Provide the [x, y] coordinate of the cell's center where the given text is located.  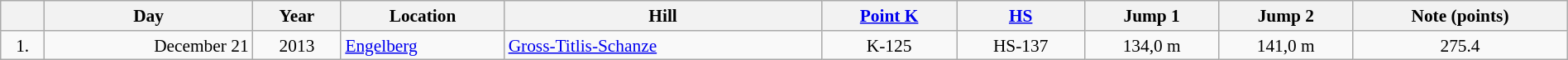
HS [1021, 16]
Jump 1 [1152, 16]
Note (points) [1460, 16]
Location [422, 16]
Hill [663, 16]
Year [298, 16]
Day [149, 16]
Jump 2 [1286, 16]
Point K [888, 16]
